Output the (X, Y) coordinate of the center of the cell containing the given text.  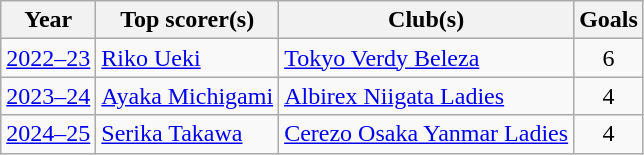
Club(s) (426, 20)
Ayaka Michigami (188, 96)
Riko Ueki (188, 58)
2024–25 (48, 134)
Albirex Niigata Ladies (426, 96)
Goals (609, 20)
6 (609, 58)
Year (48, 20)
Top scorer(s) (188, 20)
Tokyo Verdy Beleza (426, 58)
2022–23 (48, 58)
2023–24 (48, 96)
Cerezo Osaka Yanmar Ladies (426, 134)
Serika Takawa (188, 134)
